Find where the given text appears and provide that cell's center as (X, Y) coordinate. 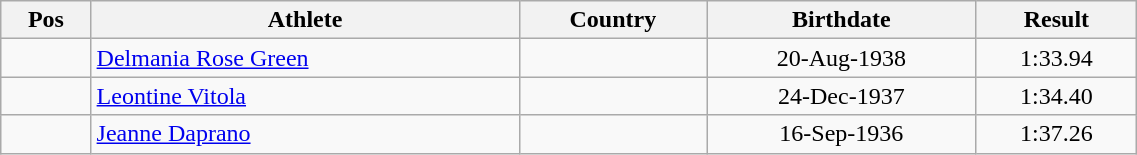
Pos (46, 20)
1:34.40 (1056, 96)
24-Dec-1937 (842, 96)
1:33.94 (1056, 58)
Athlete (305, 20)
16-Sep-1936 (842, 134)
Delmania Rose Green (305, 58)
Result (1056, 20)
Birthdate (842, 20)
Leontine Vitola (305, 96)
1:37.26 (1056, 134)
20-Aug-1938 (842, 58)
Country (613, 20)
Jeanne Daprano (305, 134)
